Output the (X, Y) coordinate of the center of the cell containing the given text.  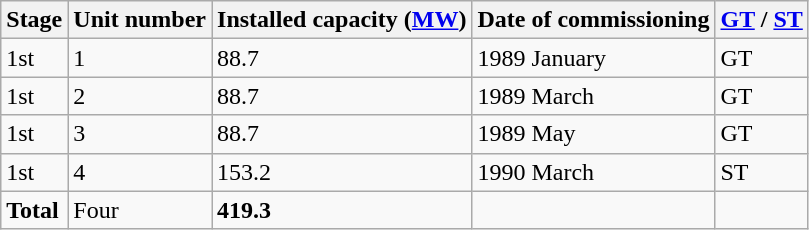
1 (140, 58)
Four (140, 210)
1990 March (594, 172)
Date of commissioning (594, 20)
ST (762, 172)
Unit number (140, 20)
Stage (34, 20)
GT / ST (762, 20)
1989 January (594, 58)
153.2 (342, 172)
2 (140, 96)
3 (140, 134)
1989 May (594, 134)
419.3 (342, 210)
Installed capacity (MW) (342, 20)
4 (140, 172)
1989 March (594, 96)
Total (34, 210)
